Locate the cell with the specified text and output its [x, y] center coordinate. 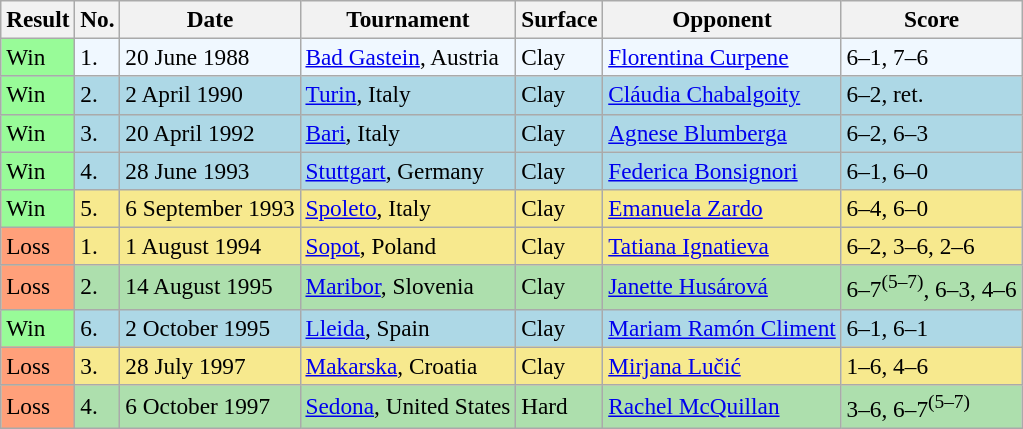
28 June 1993 [210, 170]
Date [210, 19]
6–1, 6–0 [932, 170]
6–4, 6–0 [932, 208]
Makarska, Croatia [408, 366]
Maribor, Slovenia [408, 287]
5. [98, 208]
20 June 1988 [210, 57]
Stuttgart, Germany [408, 170]
6–2, 3–6, 2–6 [932, 246]
Florentina Curpene [722, 57]
Bad Gastein, Austria [408, 57]
Tournament [408, 19]
Spoleto, Italy [408, 208]
Emanuela Zardo [722, 208]
Agnese Blumberga [722, 133]
Surface [560, 19]
6. [98, 328]
2 October 1995 [210, 328]
1 August 1994 [210, 246]
Janette Husárová [722, 287]
Mariam Ramón Climent [722, 328]
Sopot, Poland [408, 246]
Turin, Italy [408, 95]
6–2, 6–3 [932, 133]
Lleida, Spain [408, 328]
No. [98, 19]
Federica Bonsignori [722, 170]
Rachel McQuillan [722, 406]
6–1, 7–6 [932, 57]
1–6, 4–6 [932, 366]
Opponent [722, 19]
6 September 1993 [210, 208]
Sedona, United States [408, 406]
20 April 1992 [210, 133]
6–2, ret. [932, 95]
Hard [560, 406]
3–6, 6–7(5–7) [932, 406]
Tatiana Ignatieva [722, 246]
Score [932, 19]
6–7(5–7), 6–3, 4–6 [932, 287]
Mirjana Lučić [722, 366]
6–1, 6–1 [932, 328]
28 July 1997 [210, 366]
Cláudia Chabalgoity [722, 95]
14 August 1995 [210, 287]
2 April 1990 [210, 95]
Result [38, 19]
6 October 1997 [210, 406]
Bari, Italy [408, 133]
